Scan for the cell matching the given text and deliver its (x, y) coordinate at center. 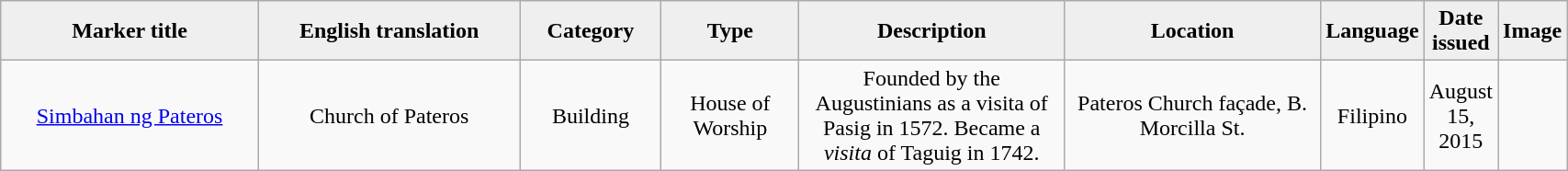
Language (1372, 31)
Description (931, 31)
Marker title (130, 31)
Date issued (1461, 31)
House of Worship (730, 116)
Founded by the Augustinians as a visita of Pasig in 1572. Became a visita of Taguig in 1742. (931, 116)
August 15, 2015 (1461, 116)
Building (591, 116)
English translation (389, 31)
Location (1192, 31)
Simbahan ng Pateros (130, 116)
Church of Pateros (389, 116)
Category (591, 31)
Image (1532, 31)
Filipino (1372, 116)
Pateros Church façade, B. Morcilla St. (1192, 116)
Type (730, 31)
